Pinpoint the cell where the given text exists, returning its [X, Y] midpoint coordinate. 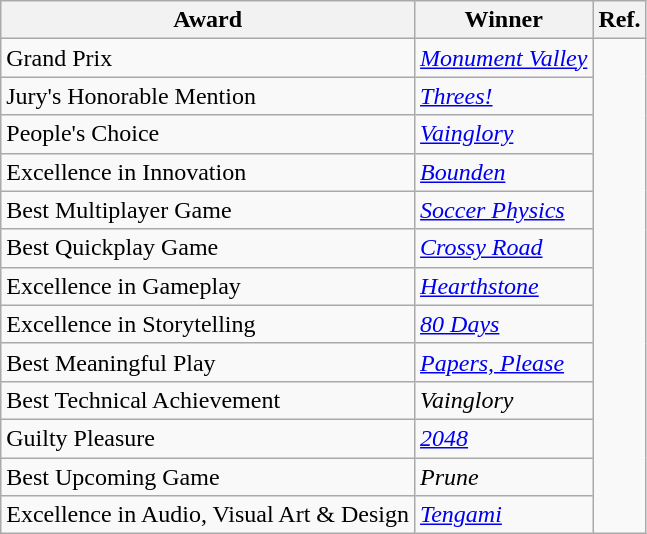
Crossy Road [504, 248]
Excellence in Storytelling [208, 324]
Prune [504, 477]
Winner [504, 20]
People's Choice [208, 134]
Ref. [620, 20]
Soccer Physics [504, 210]
Guilty Pleasure [208, 438]
Papers, Please [504, 362]
Best Technical Achievement [208, 400]
Excellence in Gameplay [208, 286]
Best Meaningful Play [208, 362]
Bounden [504, 172]
Best Quickplay Game [208, 248]
Award [208, 20]
Grand Prix [208, 58]
Best Upcoming Game [208, 477]
2048 [504, 438]
Hearthstone [504, 286]
Best Multiplayer Game [208, 210]
Excellence in Innovation [208, 172]
Tengami [504, 515]
Threes! [504, 96]
Monument Valley [504, 58]
Jury's Honorable Mention [208, 96]
Excellence in Audio, Visual Art & Design [208, 515]
80 Days [504, 324]
